Pinpoint the cell where the given text exists, returning its [X, Y] midpoint coordinate. 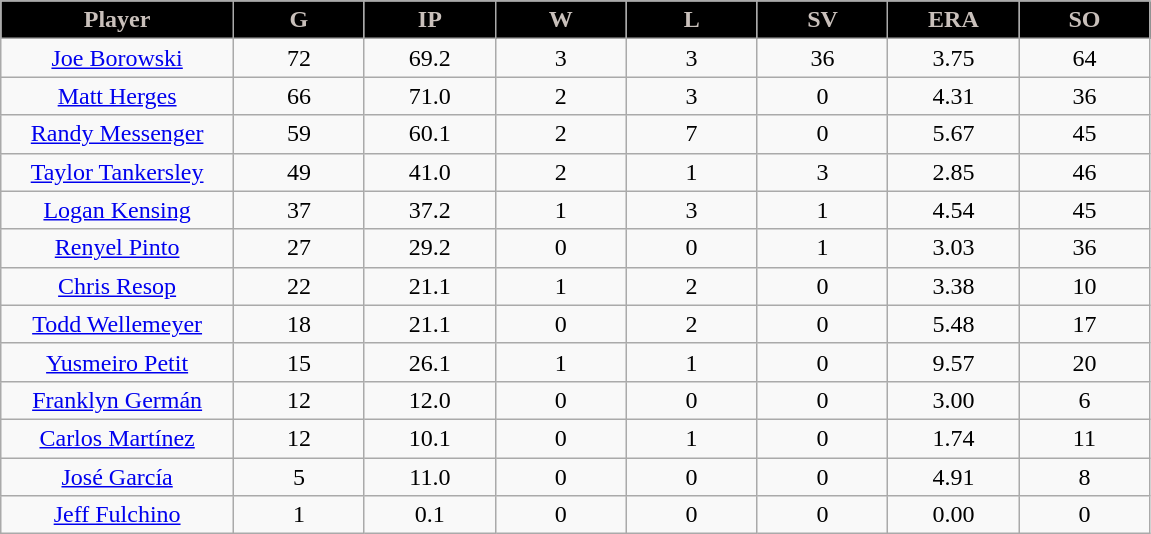
ERA [954, 20]
3.00 [954, 400]
46 [1084, 172]
Carlos Martínez [118, 438]
Joe Borowski [118, 58]
1.74 [954, 438]
3.75 [954, 58]
17 [1084, 324]
71.0 [430, 96]
4.54 [954, 210]
SV [822, 20]
Chris Resop [118, 286]
10 [1084, 286]
Renyel Pinto [118, 248]
49 [298, 172]
3.03 [954, 248]
12.0 [430, 400]
7 [692, 134]
Jeff Fulchino [118, 515]
Todd Wellemeyer [118, 324]
L [692, 20]
41.0 [430, 172]
10.1 [430, 438]
IP [430, 20]
27 [298, 248]
8 [1084, 477]
5.48 [954, 324]
60.1 [430, 134]
Player [118, 20]
5 [298, 477]
W [560, 20]
4.91 [954, 477]
4.31 [954, 96]
69.2 [430, 58]
37.2 [430, 210]
José García [118, 477]
29.2 [430, 248]
5.67 [954, 134]
37 [298, 210]
9.57 [954, 362]
G [298, 20]
15 [298, 362]
22 [298, 286]
59 [298, 134]
Yusmeiro Petit [118, 362]
72 [298, 58]
3.38 [954, 286]
26.1 [430, 362]
20 [1084, 362]
6 [1084, 400]
Taylor Tankersley [118, 172]
66 [298, 96]
Matt Herges [118, 96]
Randy Messenger [118, 134]
18 [298, 324]
Franklyn Germán [118, 400]
64 [1084, 58]
2.85 [954, 172]
0.1 [430, 515]
0.00 [954, 515]
11 [1084, 438]
Logan Kensing [118, 210]
SO [1084, 20]
11.0 [430, 477]
